Provide the [x, y] coordinate of the cell's center where the given text is located.  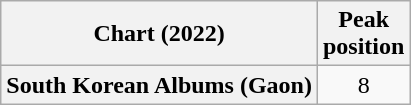
Peakposition [363, 34]
Chart (2022) [160, 34]
8 [363, 85]
South Korean Albums (Gaon) [160, 85]
